Provide the (X, Y) coordinate of the cell's center where the given text is located.  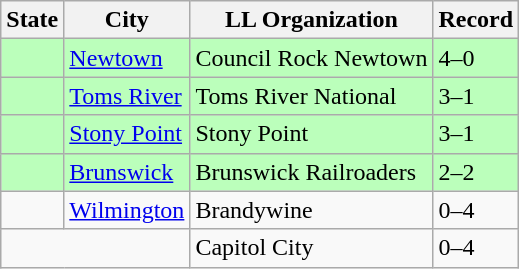
Toms River (127, 96)
4–0 (476, 58)
LL Organization (312, 20)
Wilmington (127, 210)
Newtown (127, 58)
Capitol City (312, 248)
Brandywine (312, 210)
Council Rock Newtown (312, 58)
Record (476, 20)
State (32, 20)
2–2 (476, 172)
Toms River National (312, 96)
Brunswick (127, 172)
Brunswick Railroaders (312, 172)
City (127, 20)
